Find where the given text appears and provide that cell's center as (x, y) coordinate. 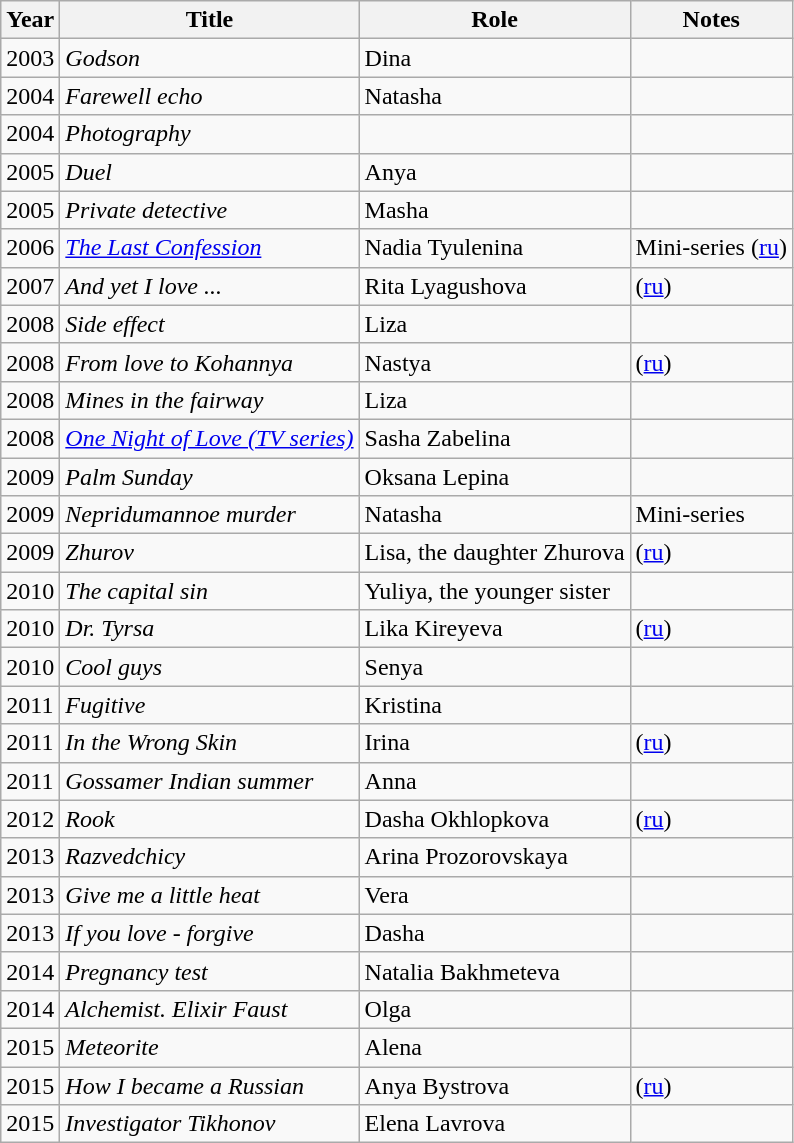
Title (210, 20)
Anya Bystrova (494, 1085)
Irina (494, 743)
Sasha Zabelina (494, 438)
Mini-series (711, 515)
Nastya (494, 362)
Kristina (494, 705)
Rita Lyagushova (494, 286)
Nepridumannoe murder (210, 515)
Dr. Tyrsa (210, 629)
Alchemist. Elixir Faust (210, 1009)
Godson (210, 58)
Private detective (210, 210)
Mines in the fairway (210, 400)
One Night of Love (TV series) (210, 438)
Investigator Tikhonov (210, 1124)
Photography (210, 134)
Rook (210, 819)
Olga (494, 1009)
Lika Kireyeva (494, 629)
2007 (30, 286)
Palm Sunday (210, 477)
Mini-series (ru) (711, 248)
Lisa, the daughter Zhurova (494, 553)
Dasha (494, 933)
Anna (494, 781)
2003 (30, 58)
Dasha Okhlopkova (494, 819)
2006 (30, 248)
Natalia Bakhmeteva (494, 971)
How I became a Russian (210, 1085)
Notes (711, 20)
If you love - forgive (210, 933)
Zhurov (210, 553)
Cool guys (210, 667)
Razvedchicy (210, 857)
Year (30, 20)
Arina Prozorovskaya (494, 857)
From love to Kohannya (210, 362)
Alena (494, 1047)
Vera (494, 895)
Duel (210, 172)
The capital sin (210, 591)
Elena Lavrova (494, 1124)
2012 (30, 819)
Nadia Tyulenina (494, 248)
Dina (494, 58)
The Last Confession (210, 248)
Meteorite (210, 1047)
Fugitive (210, 705)
Give me a little heat (210, 895)
Pregnancy test (210, 971)
Senya (494, 667)
Yuliya, the younger sister (494, 591)
Anya (494, 172)
Role (494, 20)
In the Wrong Skin (210, 743)
And yet I love ... (210, 286)
Masha (494, 210)
Gossamer Indian summer (210, 781)
Oksana Lepina (494, 477)
Side effect (210, 324)
Farewell echo (210, 96)
